Determine the (x, y) coordinate at the center of the cell enclosing the given text.  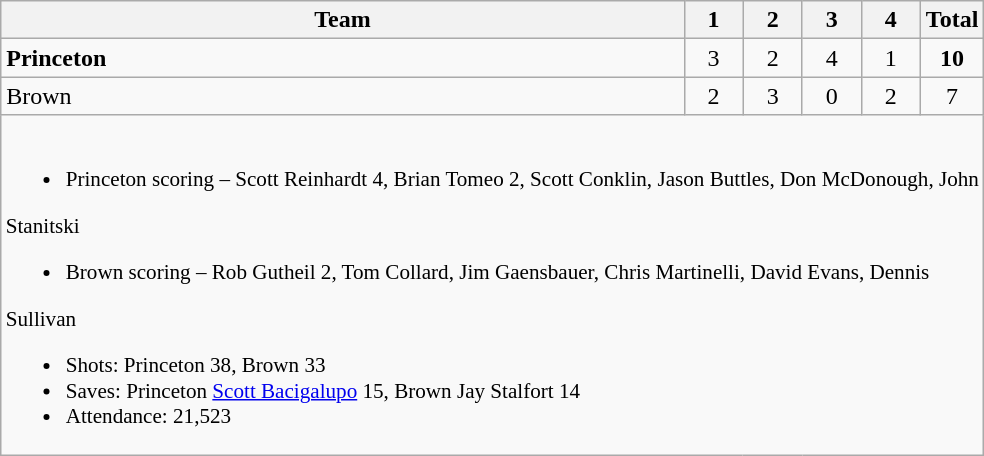
7 (952, 96)
10 (952, 58)
Brown (342, 96)
0 (832, 96)
Team (342, 20)
Princeton (342, 58)
Total (952, 20)
